Search for the cell housing the specified text and yield its [X, Y] center coordinate. 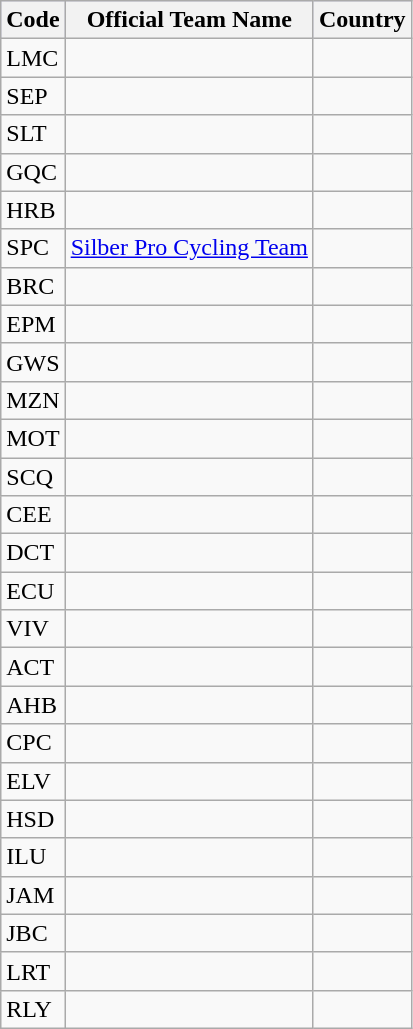
AHB [33, 705]
SCQ [33, 477]
Official Team Name [189, 20]
RLY [33, 1009]
CEE [33, 515]
LMC [33, 58]
MOT [33, 438]
CPC [33, 743]
VIV [33, 629]
JBC [33, 933]
Code [33, 20]
DCT [33, 553]
Country [362, 20]
LRT [33, 971]
SPC [33, 248]
SEP [33, 96]
ELV [33, 781]
JAM [33, 895]
GQC [33, 172]
ECU [33, 591]
BRC [33, 286]
MZN [33, 400]
GWS [33, 362]
SLT [33, 134]
EPM [33, 324]
HSD [33, 819]
ILU [33, 857]
HRB [33, 210]
ACT [33, 667]
Silber Pro Cycling Team [189, 248]
